Output the [X, Y] coordinate of the center of the cell containing the given text.  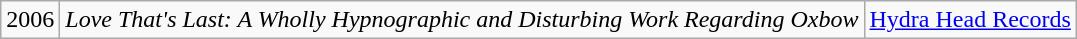
Hydra Head Records [970, 20]
2006 [30, 20]
Love That's Last: A Wholly Hypnographic and Disturbing Work Regarding Oxbow [462, 20]
